Determine the [X, Y] coordinate at the center of the cell enclosing the given text.  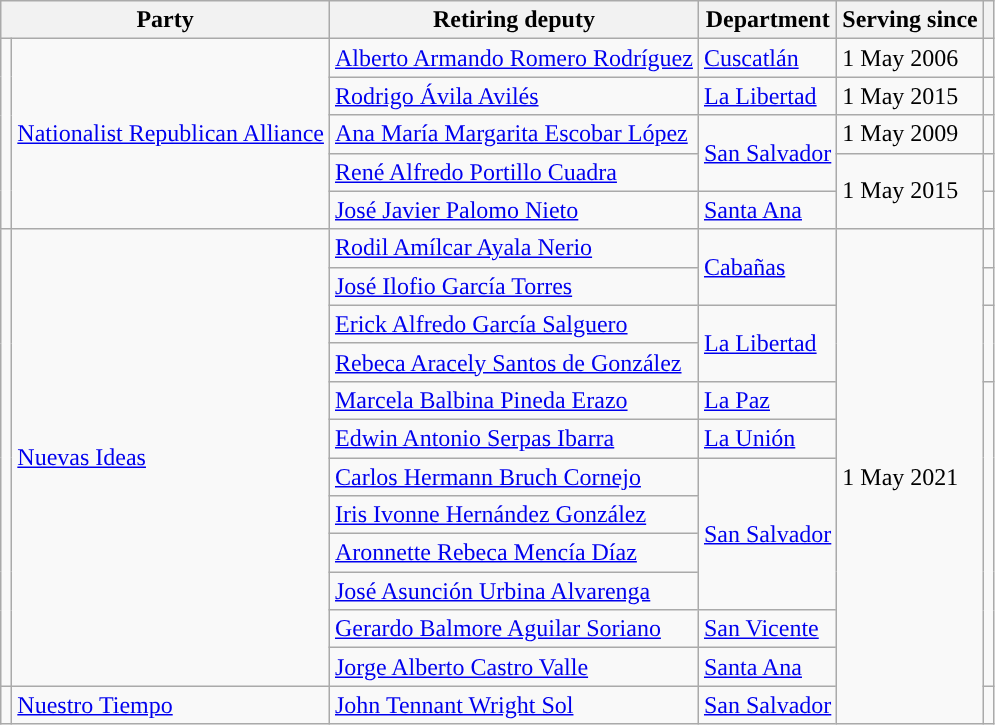
José Asunción Urbina Alvarenga [514, 591]
Department [767, 20]
Party [166, 20]
Nuestro Tiempo [171, 705]
San Vicente [767, 629]
José Javier Palomo Nieto [514, 210]
Rodil Amílcar Ayala Nerio [514, 248]
Retiring deputy [514, 20]
Erick Alfredo García Salguero [514, 324]
Jorge Alberto Castro Valle [514, 667]
1 May 2009 [910, 134]
Serving since [910, 20]
Ana María Margarita Escobar López [514, 134]
John Tennant Wright Sol [514, 705]
La Unión [767, 438]
Alberto Armando Romero Rodríguez [514, 58]
Rodrigo Ávila Avilés [514, 96]
Cabañas [767, 267]
La Paz [767, 400]
Carlos Hermann Bruch Cornejo [514, 477]
Aronnette Rebeca Mencía Díaz [514, 553]
1 May 2006 [910, 58]
Iris Ivonne Hernández González [514, 515]
Marcela Balbina Pineda Erazo [514, 400]
René Alfredo Portillo Cuadra [514, 172]
1 May 2021 [910, 476]
Edwin Antonio Serpas Ibarra [514, 438]
Rebeca Aracely Santos de González [514, 362]
Cuscatlán [767, 58]
Nuevas Ideas [171, 458]
Gerardo Balmore Aguilar Soriano [514, 629]
Nationalist Republican Alliance [171, 134]
José Ilofio García Torres [514, 286]
